Search for the cell housing the specified text and yield its (X, Y) center coordinate. 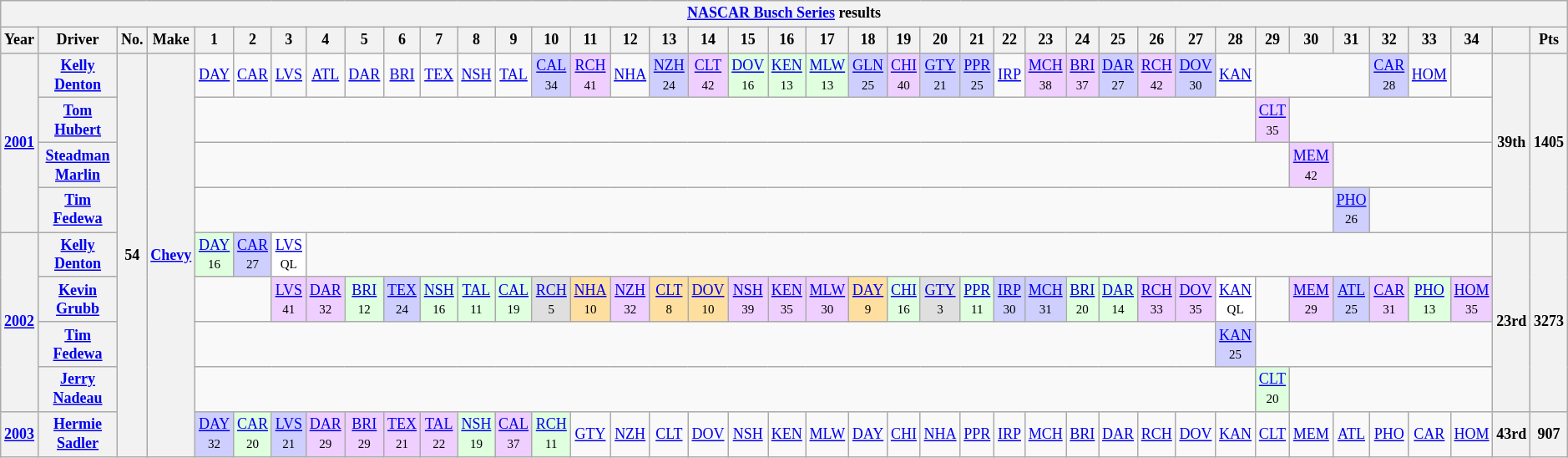
2001 (20, 142)
MEM42 (1311, 165)
39th (1511, 142)
4 (326, 40)
No. (132, 40)
LVS41 (289, 299)
28 (1236, 40)
NZH24 (669, 75)
CAL34 (551, 75)
Kevin Grubb (77, 299)
GTY21 (940, 75)
34 (1471, 40)
NASCAR Busch Series results (784, 13)
Chevy (171, 254)
LVS (289, 75)
25 (1119, 40)
LVSQL (289, 255)
2002 (20, 323)
43rd (1511, 434)
KANQL (1236, 299)
GTY (590, 434)
14 (708, 40)
CLT35 (1272, 120)
RCH5 (551, 299)
NZH (630, 434)
31 (1351, 40)
CHI16 (904, 299)
TEX (439, 75)
KEN13 (787, 75)
Hermie Sadler (77, 434)
2 (253, 40)
11 (590, 40)
30 (1311, 40)
CLT20 (1272, 389)
PHO (1389, 434)
BRI20 (1082, 299)
DOV30 (1196, 75)
MLW30 (827, 299)
TAL11 (476, 299)
PHO13 (1429, 299)
3273 (1550, 323)
TEX24 (402, 299)
Make (171, 40)
19 (904, 40)
CAL19 (514, 299)
DOV35 (1196, 299)
PPR11 (977, 299)
MLW (827, 434)
KEN35 (787, 299)
7 (439, 40)
HOM35 (1471, 299)
DOV10 (708, 299)
1 (215, 40)
CLT8 (669, 299)
PPR25 (977, 75)
MLW13 (827, 75)
DAR29 (326, 434)
23 (1045, 40)
2003 (20, 434)
RCH33 (1156, 299)
9 (514, 40)
1405 (1550, 142)
13 (669, 40)
29 (1272, 40)
PHO26 (1351, 210)
TEX21 (402, 434)
KAN25 (1236, 344)
GLN25 (868, 75)
CAR31 (1389, 299)
10 (551, 40)
NSH19 (476, 434)
33 (1429, 40)
KEN (787, 434)
NZH32 (630, 299)
26 (1156, 40)
Jerry Nadeau (77, 389)
IRP30 (1010, 299)
BRI37 (1082, 75)
Steadman Marlin (77, 165)
GTY3 (940, 299)
MEM (1311, 434)
54 (132, 254)
NSH16 (439, 299)
CAL37 (514, 434)
8 (476, 40)
RCH (1156, 434)
DAR32 (326, 299)
MEM29 (1311, 299)
DAY16 (215, 255)
TAL22 (439, 434)
Driver (77, 40)
DOV16 (748, 75)
22 (1010, 40)
ATL25 (1351, 299)
DAY32 (215, 434)
3 (289, 40)
LVS21 (289, 434)
Year (20, 40)
TAL (514, 75)
CHI40 (904, 75)
RCH11 (551, 434)
DAY9 (868, 299)
6 (402, 40)
12 (630, 40)
CLT42 (708, 75)
18 (868, 40)
RCH42 (1156, 75)
15 (748, 40)
24 (1082, 40)
32 (1389, 40)
Tom Hubert (77, 120)
DAR27 (1119, 75)
DAR14 (1119, 299)
MCH38 (1045, 75)
BRI29 (364, 434)
20 (940, 40)
NHA10 (590, 299)
CAR28 (1389, 75)
23rd (1511, 323)
5 (364, 40)
CAR27 (253, 255)
Pts (1550, 40)
NSH39 (748, 299)
16 (787, 40)
BRI12 (364, 299)
21 (977, 40)
MCH31 (1045, 299)
907 (1550, 434)
RCH41 (590, 75)
MCH (1045, 434)
CHI (904, 434)
17 (827, 40)
CAR20 (253, 434)
PPR (977, 434)
27 (1196, 40)
